Determine the (X, Y) coordinate at the center of the cell enclosing the given text.  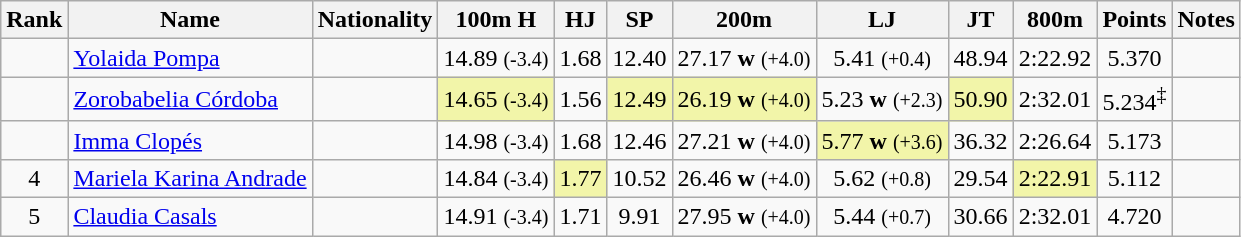
Rank (34, 20)
5.370 (1134, 58)
5.234‡ (1134, 100)
50.90 (980, 100)
26.46 w (+4.0) (744, 178)
Notes (1206, 20)
5.112 (1134, 178)
27.21 w (+4.0) (744, 140)
1.77 (580, 178)
27.95 w (+4.0) (744, 217)
14.84 (-3.4) (496, 178)
14.98 (-3.4) (496, 140)
Mariela Karina Andrade (190, 178)
200m (744, 20)
JT (980, 20)
12.40 (640, 58)
800m (1055, 20)
LJ (882, 20)
2:26.64 (1055, 140)
Nationality (375, 20)
36.32 (980, 140)
12.46 (640, 140)
5.23 w (+2.3) (882, 100)
48.94 (980, 58)
5.62 (+0.8) (882, 178)
Points (1134, 20)
5.173 (1134, 140)
Imma Clopés (190, 140)
14.65 (-3.4) (496, 100)
5 (34, 217)
1.71 (580, 217)
5.77 w (+3.6) (882, 140)
5.44 (+0.7) (882, 217)
2:22.92 (1055, 58)
30.66 (980, 217)
SP (640, 20)
5.41 (+0.4) (882, 58)
9.91 (640, 217)
100m H (496, 20)
10.52 (640, 178)
14.91 (-3.4) (496, 217)
27.17 w (+4.0) (744, 58)
4 (34, 178)
29.54 (980, 178)
Zorobabelia Córdoba (190, 100)
12.49 (640, 100)
Claudia Casals (190, 217)
4.720 (1134, 217)
26.19 w (+4.0) (744, 100)
14.89 (-3.4) (496, 58)
1.56 (580, 100)
2:22.91 (1055, 178)
Name (190, 20)
Yolaida Pompa (190, 58)
HJ (580, 20)
